Pinpoint the cell where the given text exists, returning its (X, Y) midpoint coordinate. 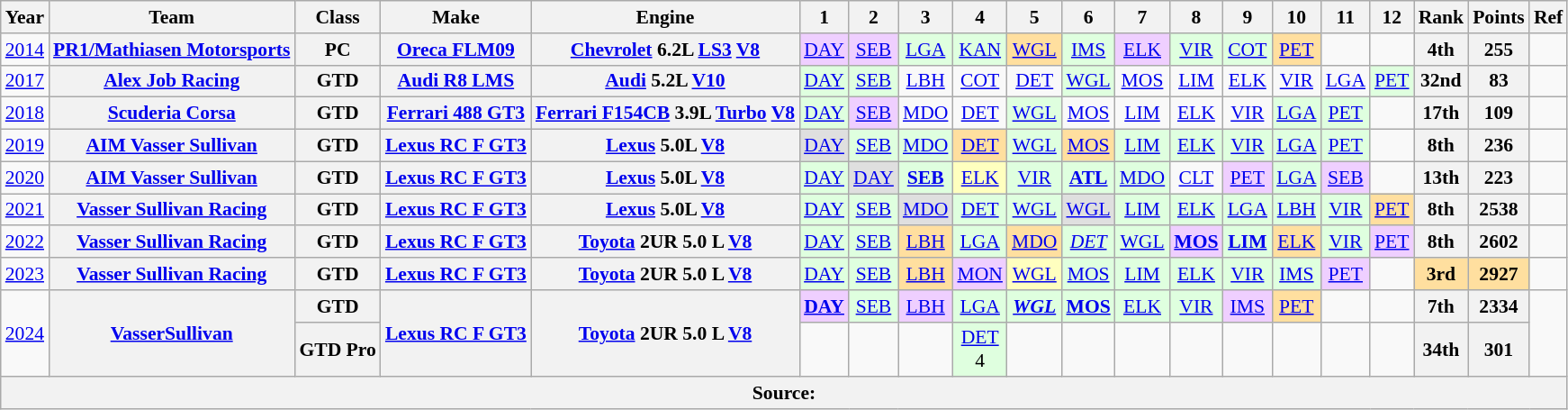
Audi R8 LMS (455, 81)
Ferrari F154CB 3.9L Turbo V8 (665, 114)
4 (979, 17)
Make (455, 17)
PR1/Mathiasen Motorsports (171, 50)
2023 (25, 274)
236 (1499, 146)
3 (925, 17)
Audi 5.2L V10 (665, 81)
Team (171, 17)
GTD Pro (337, 350)
VasserSullivan (171, 333)
17th (1442, 114)
2020 (25, 178)
2014 (25, 50)
Scuderia Corsa (171, 114)
109 (1499, 114)
223 (1499, 178)
Ref (1548, 17)
7th (1442, 306)
7 (1143, 17)
2021 (25, 210)
83 (1499, 81)
Source: (785, 394)
KAN (979, 50)
2 (873, 17)
Ferrari 488 GT3 (455, 114)
2602 (1499, 242)
PC (337, 50)
Points (1499, 17)
1 (825, 17)
Engine (665, 17)
ATL (1087, 178)
255 (1499, 50)
3rd (1442, 274)
2334 (1499, 306)
10 (1296, 17)
8 (1195, 17)
4th (1442, 50)
11 (1346, 17)
6 (1087, 17)
Alex Job Racing (171, 81)
34th (1442, 350)
2538 (1499, 210)
32nd (1442, 81)
5 (1035, 17)
Year (25, 17)
Class (337, 17)
Oreca FLM09 (455, 50)
Chevrolet 6.2L LS3 V8 (665, 50)
2022 (25, 242)
2927 (1499, 274)
9 (1248, 17)
301 (1499, 350)
12 (1392, 17)
2024 (25, 333)
Rank (1442, 17)
2017 (25, 81)
13th (1442, 178)
DET4 (979, 350)
CLT (1195, 178)
2018 (25, 114)
MON (979, 274)
2019 (25, 146)
